Detect which cell encompasses the target text, then output its (x, y) center coordinate. 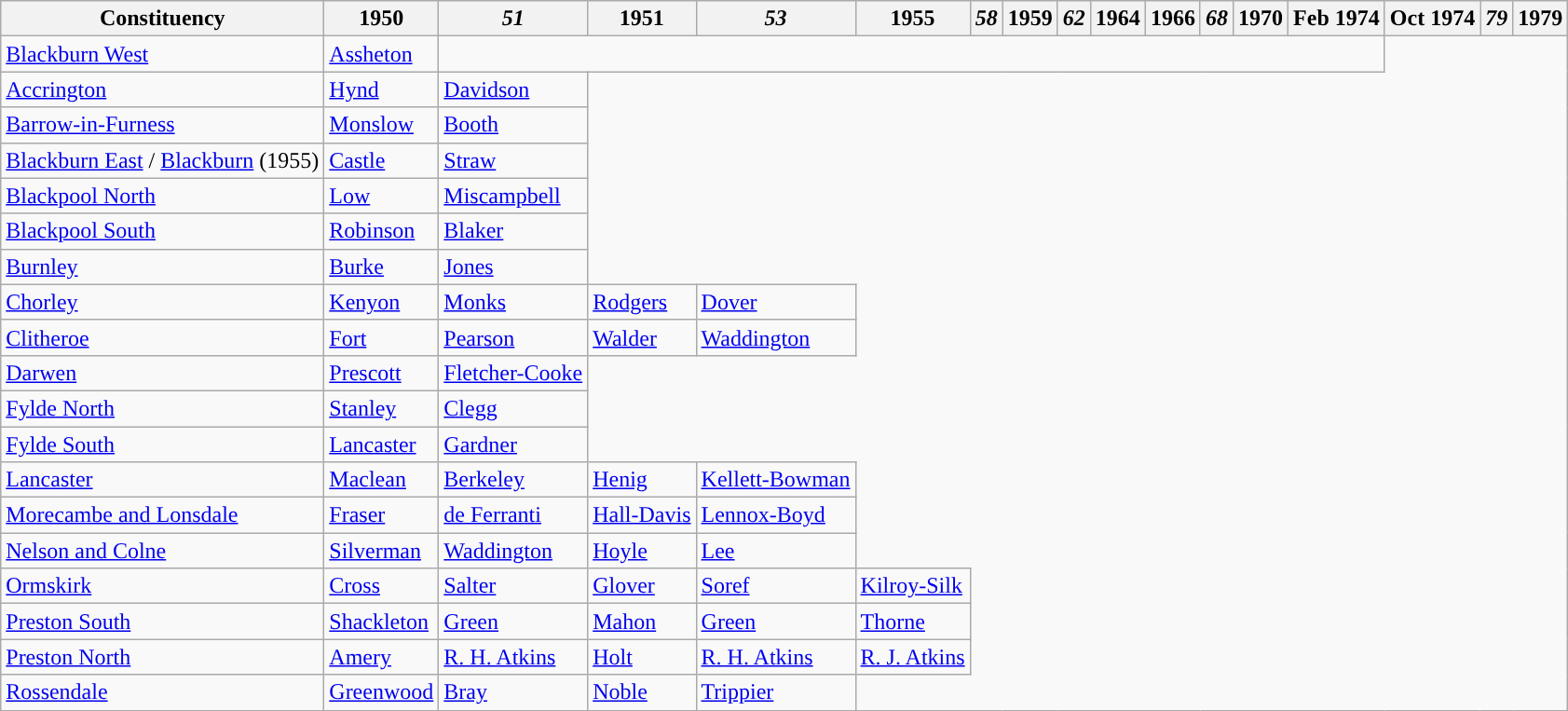
68 (1217, 19)
Noble (642, 692)
Amery (382, 657)
Kellett-Bowman (775, 480)
Fylde North (162, 408)
Blackburn West (162, 54)
Maclean (382, 480)
Hall-Davis (642, 515)
Greenwood (382, 692)
Robinson (382, 231)
Fort (382, 337)
R. J. Atkins (913, 657)
Morecambe and Lonsdale (162, 515)
Stanley (382, 408)
Pearson (513, 337)
1966 (1172, 19)
Assheton (382, 54)
Holt (642, 657)
Hoyle (642, 551)
Trippier (775, 692)
Darwen (162, 373)
1964 (1118, 19)
Blaker (513, 231)
Castle (382, 160)
79 (1496, 19)
58 (986, 19)
Silverman (382, 551)
51 (513, 19)
Accrington (162, 89)
1959 (1030, 19)
Rodgers (642, 302)
Blackpool North (162, 196)
1970 (1261, 19)
Shackleton (382, 622)
Oct 1974 (1432, 19)
Lennox-Boyd (775, 515)
Cross (382, 586)
Miscampbell (513, 196)
Barrow-in-Furness (162, 125)
Chorley (162, 302)
Davidson (513, 89)
Clegg (513, 408)
Fylde South (162, 444)
Clitheroe (162, 337)
Salter (513, 586)
Mahon (642, 622)
Monks (513, 302)
Glover (642, 586)
de Ferranti (513, 515)
1955 (913, 19)
62 (1073, 19)
Nelson and Colne (162, 551)
Soref (775, 586)
Prescott (382, 373)
Bray (513, 692)
Gardner (513, 444)
1951 (642, 19)
Lee (775, 551)
Monslow (382, 125)
Preston North (162, 657)
Burnley (162, 267)
Kenyon (382, 302)
1950 (382, 19)
Fraser (382, 515)
Dover (775, 302)
Low (382, 196)
Ormskirk (162, 586)
Blackpool South (162, 231)
Kilroy-Silk (913, 586)
Booth (513, 125)
Berkeley (513, 480)
Fletcher-Cooke (513, 373)
Henig (642, 480)
Straw (513, 160)
Burke (382, 267)
Constituency (162, 19)
Walder (642, 337)
Thorne (913, 622)
Rossendale (162, 692)
Jones (513, 267)
1979 (1541, 19)
Hynd (382, 89)
Feb 1974 (1337, 19)
Preston South (162, 622)
Blackburn East / Blackburn (1955) (162, 160)
53 (775, 19)
